Search for the cell housing the specified text and yield its [x, y] center coordinate. 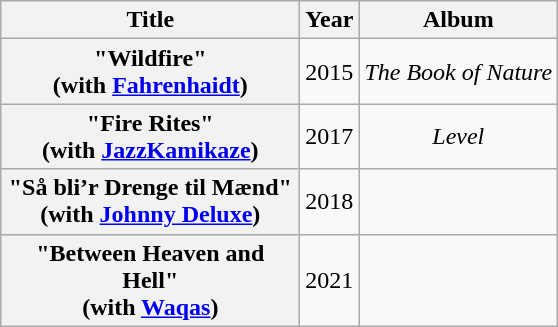
Title [150, 20]
2018 [330, 202]
The Book of Nature [458, 72]
2021 [330, 280]
"Wildfire"(with Fahrenhaidt) [150, 72]
Year [330, 20]
"Så bli’r Drenge til Mænd"(with Johnny Deluxe) [150, 202]
2015 [330, 72]
"Between Heaven and Hell"(with Waqas) [150, 280]
"Fire Rites"(with JazzKamikaze) [150, 136]
2017 [330, 136]
Level [458, 136]
Album [458, 20]
